For the text-containing cell, return its midpoint in [X, Y] coordinate format. 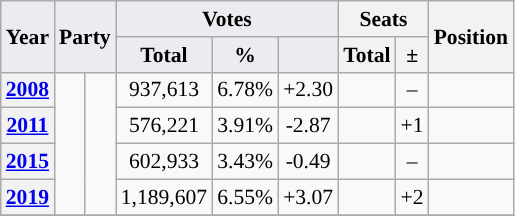
Position [471, 36]
Votes [227, 19]
3.91% [245, 126]
Seats [383, 19]
Party [85, 36]
602,933 [164, 162]
± [412, 55]
6.78% [245, 90]
3.43% [245, 162]
2008 [28, 90]
576,221 [164, 126]
2011 [28, 126]
Year [28, 36]
-2.87 [308, 126]
+3.07 [308, 197]
937,613 [164, 90]
2019 [28, 197]
6.55% [245, 197]
2015 [28, 162]
% [245, 55]
+2 [412, 197]
1,189,607 [164, 197]
+1 [412, 126]
-0.49 [308, 162]
+2.30 [308, 90]
